Find where the given text appears and provide that cell's center as (x, y) coordinate. 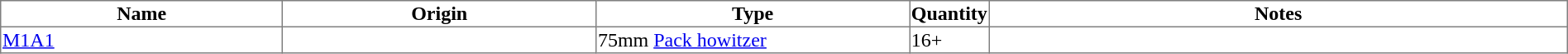
Type (753, 14)
Name (142, 14)
Origin (440, 14)
Notes (1279, 14)
M1A1 (142, 40)
16+ (949, 40)
75mm Pack howitzer (753, 40)
Quantity (949, 14)
